Scan for the cell matching the given text and deliver its (X, Y) coordinate at center. 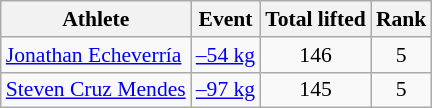
Athlete (96, 19)
Steven Cruz Mendes (96, 90)
145 (316, 90)
Total lifted (316, 19)
–54 kg (226, 55)
146 (316, 55)
Rank (402, 19)
Event (226, 19)
–97 kg (226, 90)
Jonathan Echeverría (96, 55)
